Detect which cell encompasses the target text, then output its (X, Y) center coordinate. 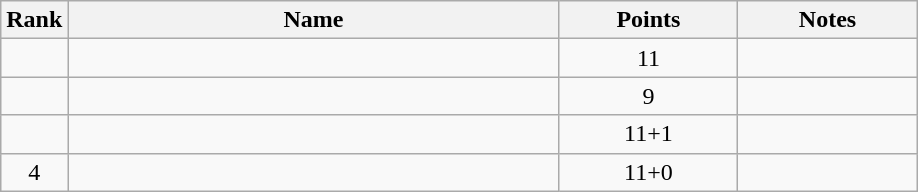
Points (648, 20)
9 (648, 96)
4 (34, 172)
Name (314, 20)
11+0 (648, 172)
Rank (34, 20)
11 (648, 58)
11+1 (648, 134)
Notes (828, 20)
